Extract the (X, Y) coordinate from the center of the cell holding the provided text.  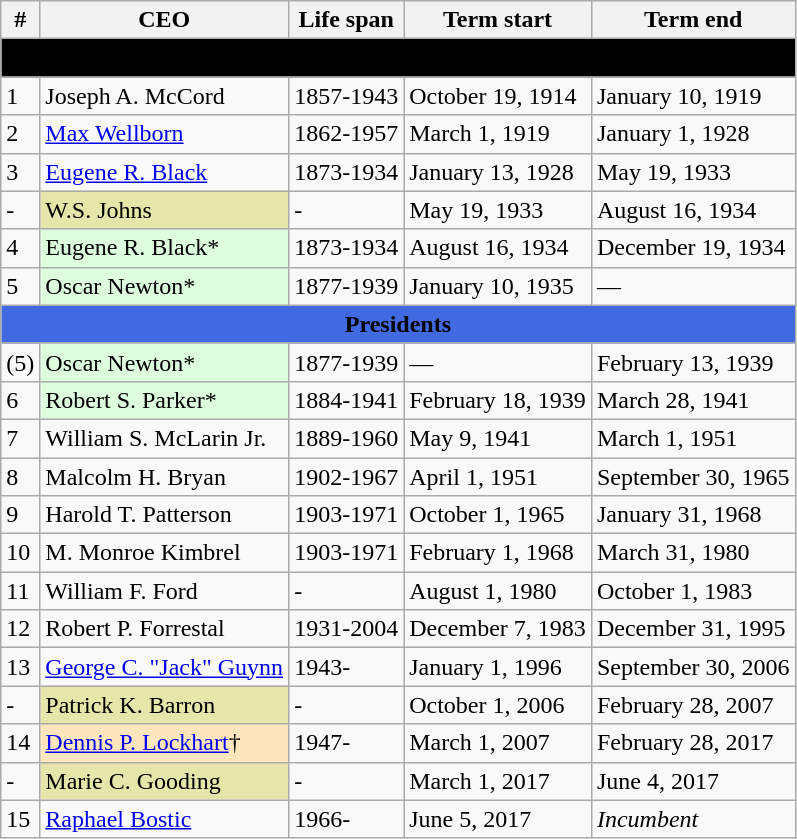
William F. Ford (164, 591)
Dennis P. Lockhart† (164, 743)
9 (20, 515)
1857-1943 (346, 96)
12 (20, 629)
March 28, 1941 (693, 400)
3 (20, 172)
April 1, 1951 (498, 477)
1966- (346, 819)
Harold T. Patterson (164, 515)
October 1, 1983 (693, 591)
(5) (20, 362)
December 7, 1983 (498, 629)
February 18, 1939 (498, 400)
October 19, 1914 (498, 96)
August 1, 1980 (498, 591)
February 28, 2017 (693, 743)
Eugene R. Black (164, 172)
1947- (346, 743)
December 31, 1995 (693, 629)
15 (20, 819)
June 5, 2017 (498, 819)
Raphael Bostic (164, 819)
14 (20, 743)
5 (20, 286)
March 1, 2007 (498, 743)
September 30, 1965 (693, 477)
1889-1960 (346, 438)
Robert P. Forrestal (164, 629)
February 28, 2007 (693, 705)
6 (20, 400)
January 10, 1919 (693, 96)
January 1, 1928 (693, 134)
1943- (346, 667)
February 1, 1968 (498, 553)
1862-1957 (346, 134)
7 (20, 438)
W.S. Johns (164, 210)
September 30, 2006 (693, 667)
George C. "Jack" Guynn (164, 667)
2 (20, 134)
Patrick K. Barron (164, 705)
March 31, 1980 (693, 553)
1884-1941 (346, 400)
Governors (398, 58)
1 (20, 96)
Life span (346, 20)
# (20, 20)
October 1, 1965 (498, 515)
March 1, 2017 (498, 781)
March 1, 1951 (693, 438)
January 1, 1996 (498, 667)
Presidents (398, 324)
Malcolm H. Bryan (164, 477)
CEO (164, 20)
May 9, 1941 (498, 438)
January 13, 1928 (498, 172)
1902-1967 (346, 477)
December 19, 1934 (693, 248)
Incumbent (693, 819)
10 (20, 553)
Robert S. Parker* (164, 400)
Term end (693, 20)
4 (20, 248)
Marie C. Gooding (164, 781)
1931-2004 (346, 629)
January 31, 1968 (693, 515)
11 (20, 591)
Eugene R. Black* (164, 248)
8 (20, 477)
February 13, 1939 (693, 362)
March 1, 1919 (498, 134)
M. Monroe Kimbrel (164, 553)
October 1, 2006 (498, 705)
13 (20, 667)
Max Wellborn (164, 134)
January 10, 1935 (498, 286)
June 4, 2017 (693, 781)
Term start (498, 20)
Joseph A. McCord (164, 96)
William S. McLarin Jr. (164, 438)
